Return (X, Y) of the center of cell containing provided text 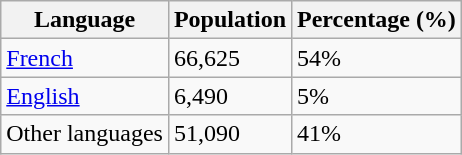
English (85, 96)
54% (377, 58)
66,625 (230, 58)
Percentage (%) (377, 20)
41% (377, 134)
5% (377, 96)
Population (230, 20)
51,090 (230, 134)
6,490 (230, 96)
Language (85, 20)
French (85, 58)
Other languages (85, 134)
